Locate the cell with the specified text and output its [x, y] center coordinate. 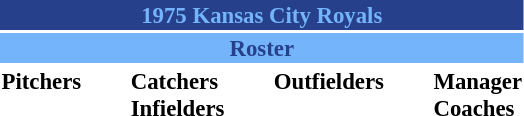
Roster [262, 48]
1975 Kansas City Royals [262, 15]
